Capture the cell that displays the provided text and extract its [x, y] central coordinate. 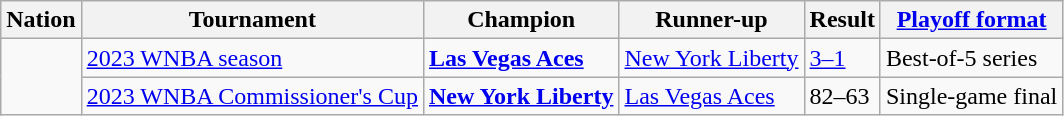
Result [842, 20]
Runner-up [712, 20]
Single-game final [971, 96]
3–1 [842, 58]
Champion [520, 20]
82–63 [842, 96]
Tournament [252, 20]
2023 WNBA season [252, 58]
Best-of-5 series [971, 58]
Playoff format [971, 20]
Nation [41, 20]
2023 WNBA Commissioner's Cup [252, 96]
